Capture the cell that displays the provided text and extract its (x, y) central coordinate. 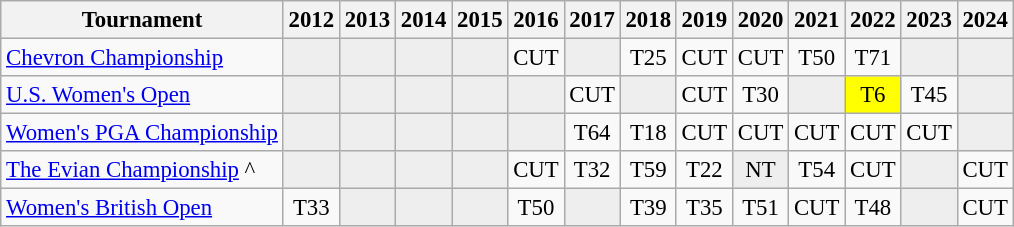
2022 (873, 20)
2019 (704, 20)
2024 (985, 20)
T6 (873, 95)
T30 (760, 95)
2018 (648, 20)
Women's British Open (142, 208)
T33 (311, 208)
2012 (311, 20)
2015 (480, 20)
2017 (592, 20)
2021 (817, 20)
U.S. Women's Open (142, 95)
2023 (929, 20)
T48 (873, 208)
2020 (760, 20)
2014 (424, 20)
T64 (592, 133)
T71 (873, 58)
2016 (536, 20)
Women's PGA Championship (142, 133)
NT (760, 170)
T45 (929, 95)
2013 (367, 20)
The Evian Championship ^ (142, 170)
T51 (760, 208)
T35 (704, 208)
T32 (592, 170)
T22 (704, 170)
T59 (648, 170)
T18 (648, 133)
Chevron Championship (142, 58)
T54 (817, 170)
T25 (648, 58)
Tournament (142, 20)
T39 (648, 208)
